Return the [X, Y] coordinate for the center point of the cell that contains the specified text.  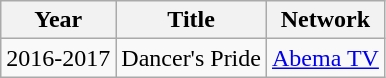
Network [325, 20]
Year [58, 20]
Dancer's Pride [192, 58]
Title [192, 20]
2016-2017 [58, 58]
Abema TV [325, 58]
